Return (x, y) of the center of cell containing provided text 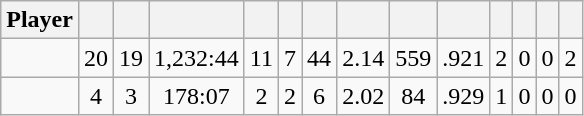
1,232:44 (197, 58)
.929 (464, 96)
11 (261, 58)
6 (320, 96)
44 (320, 58)
1 (502, 96)
84 (414, 96)
178:07 (197, 96)
559 (414, 58)
20 (96, 58)
3 (132, 96)
4 (96, 96)
2.14 (364, 58)
Player (40, 20)
19 (132, 58)
.921 (464, 58)
7 (290, 58)
2.02 (364, 96)
